Pinpoint the cell where the given text exists, returning its (x, y) midpoint coordinate. 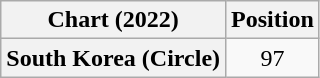
Chart (2022) (114, 20)
South Korea (Circle) (114, 58)
Position (273, 20)
97 (273, 58)
